Provide the (X, Y) coordinate of the cell's center where the given text is located.  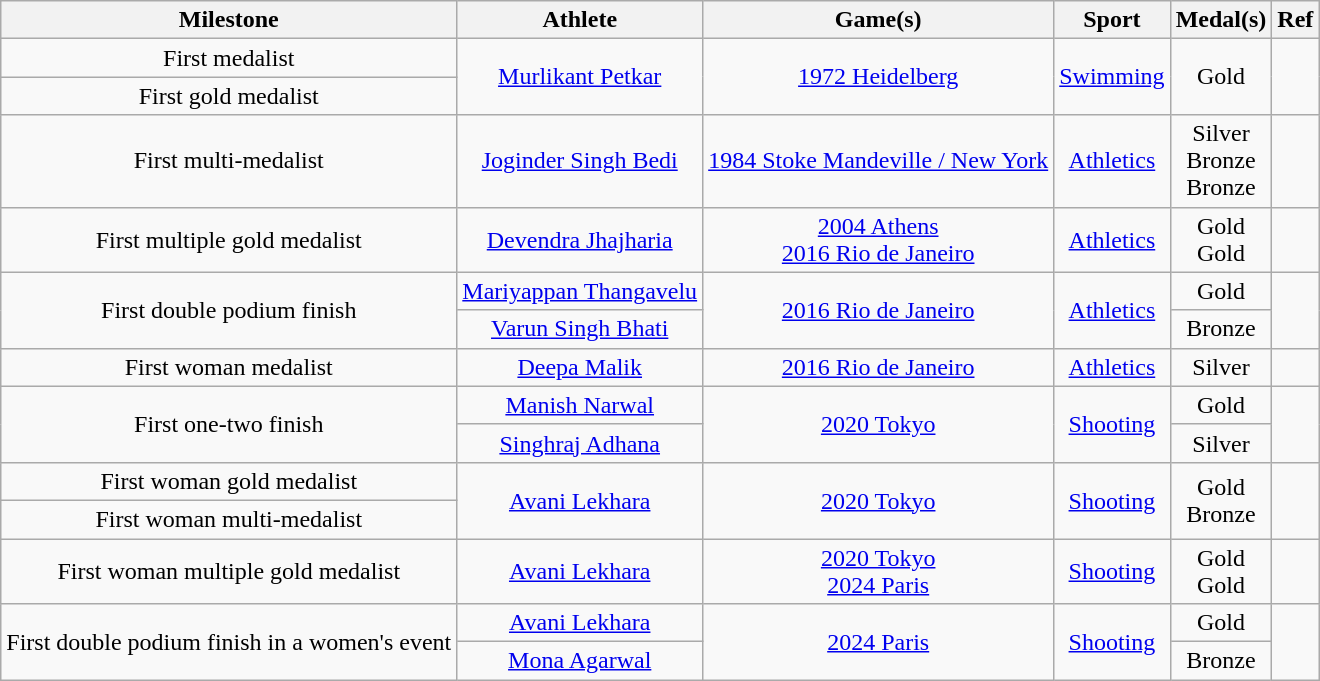
Varun Singh Bhati (580, 329)
Mona Agarwal (580, 661)
Murlikant Petkar (580, 77)
First one-two finish (229, 424)
Game(s) (878, 20)
Athlete (580, 20)
Manish Narwal (580, 405)
First double podium finish in a women's event (229, 642)
2020 Tokyo 2024 Paris (878, 570)
1984 Stoke Mandeville / New York (878, 161)
Swimming (1112, 77)
First multiple gold medalist (229, 240)
First woman multiple gold medalist (229, 570)
First medalist (229, 58)
First multi-medalist (229, 161)
Gold Bronze (1221, 500)
Silver Bronze Bronze (1221, 161)
First woman medalist (229, 367)
Ref (1296, 20)
Milestone (229, 20)
Sport (1112, 20)
1972 Heidelberg (878, 77)
2004 Athens 2016 Rio de Janeiro (878, 240)
Mariyappan Thangavelu (580, 291)
First gold medalist (229, 96)
First woman gold medalist (229, 481)
2024 Paris (878, 642)
Deepa Malik (580, 367)
Devendra Jhajharia (580, 240)
Joginder Singh Bedi (580, 161)
Medal(s) (1221, 20)
Singhraj Adhana (580, 443)
First double podium finish (229, 310)
First woman multi-medalist (229, 519)
